Determine the (X, Y) coordinate at the center of the cell enclosing the given text.  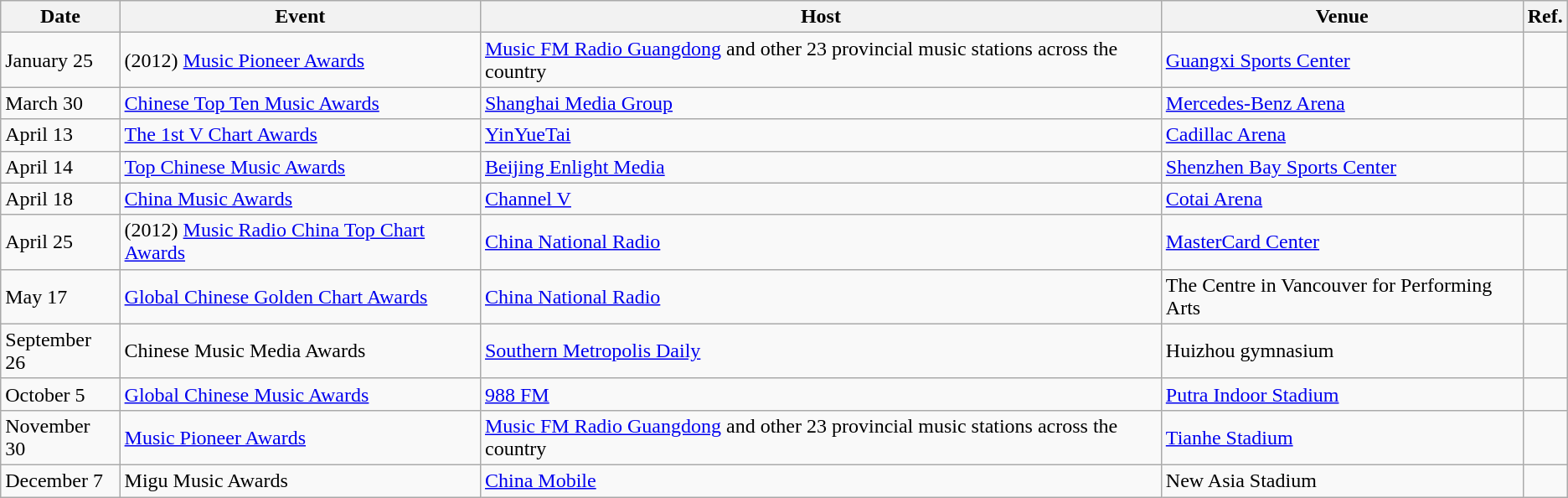
MasterCard Center (1342, 241)
November 30 (60, 438)
October 5 (60, 394)
Migu Music Awards (300, 480)
China Mobile (821, 480)
April 25 (60, 241)
Shanghai Media Group (821, 103)
The 1st V Chart Awards (300, 135)
May 17 (60, 297)
January 25 (60, 60)
(2012) Music Radio China Top Chart Awards (300, 241)
Putra Indoor Stadium (1342, 394)
Top Chinese Music Awards (300, 167)
March 30 (60, 103)
Host (821, 17)
Venue (1342, 17)
Tianhe Stadium (1342, 438)
China Music Awards (300, 199)
Beijing Enlight Media (821, 167)
The Centre in Vancouver for Performing Arts (1342, 297)
Shenzhen Bay Sports Center (1342, 167)
Event (300, 17)
Global Chinese Golden Chart Awards (300, 297)
Music Pioneer Awards (300, 438)
Mercedes-Benz Arena (1342, 103)
April 18 (60, 199)
988 FM (821, 394)
Ref. (1545, 17)
April 13 (60, 135)
Chinese Top Ten Music Awards (300, 103)
Channel V (821, 199)
Date (60, 17)
Cadillac Arena (1342, 135)
September 26 (60, 350)
Guangxi Sports Center (1342, 60)
April 14 (60, 167)
Global Chinese Music Awards (300, 394)
December 7 (60, 480)
Huizhou gymnasium (1342, 350)
YinYueTai (821, 135)
(2012) Music Pioneer Awards (300, 60)
New Asia Stadium (1342, 480)
Cotai Arena (1342, 199)
Southern Metropolis Daily (821, 350)
Chinese Music Media Awards (300, 350)
